Determine the (X, Y) coordinate at the center of the cell enclosing the given text.  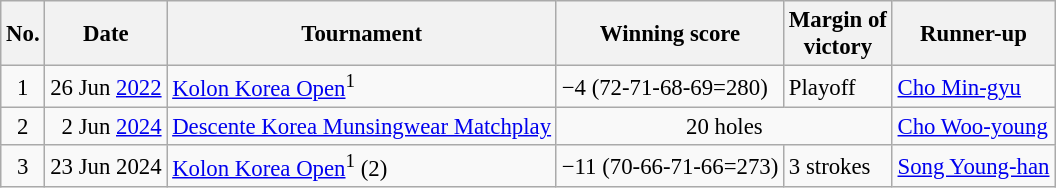
−4 (72-71-68-69=280) (670, 87)
−11 (70-66-71-66=273) (670, 166)
Margin ofvictory (838, 34)
2 Jun 2024 (106, 127)
Kolon Korea Open1 (362, 87)
Playoff (838, 87)
Cho Min-gyu (974, 87)
Winning score (670, 34)
26 Jun 2022 (106, 87)
3 strokes (838, 166)
2 (23, 127)
No. (23, 34)
20 holes (724, 127)
Date (106, 34)
3 (23, 166)
Song Young-han (974, 166)
23 Jun 2024 (106, 166)
Tournament (362, 34)
1 (23, 87)
Descente Korea Munsingwear Matchplay (362, 127)
Kolon Korea Open1 (2) (362, 166)
Runner-up (974, 34)
Cho Woo-young (974, 127)
